Provide the (X, Y) coordinate of the cell's center where the given text is located.  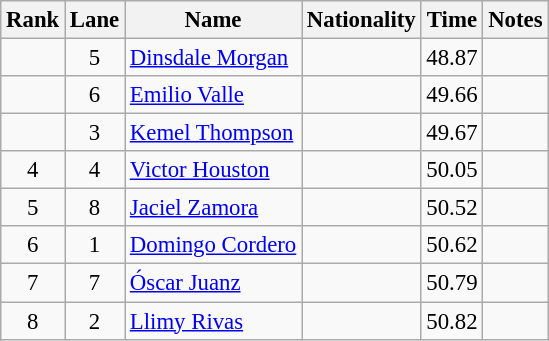
2 (95, 321)
Lane (95, 20)
Victor Houston (214, 170)
50.79 (452, 283)
49.67 (452, 133)
Rank (33, 20)
50.82 (452, 321)
49.66 (452, 95)
Nationality (362, 20)
Emilio Valle (214, 95)
48.87 (452, 58)
50.05 (452, 170)
Dinsdale Morgan (214, 58)
Domingo Cordero (214, 245)
Jaciel Zamora (214, 208)
Time (452, 20)
Name (214, 20)
50.62 (452, 245)
Óscar Juanz (214, 283)
1 (95, 245)
Notes (516, 20)
50.52 (452, 208)
Llimy Rivas (214, 321)
Kemel Thompson (214, 133)
3 (95, 133)
